For the text-containing cell, return its midpoint in [X, Y] coordinate format. 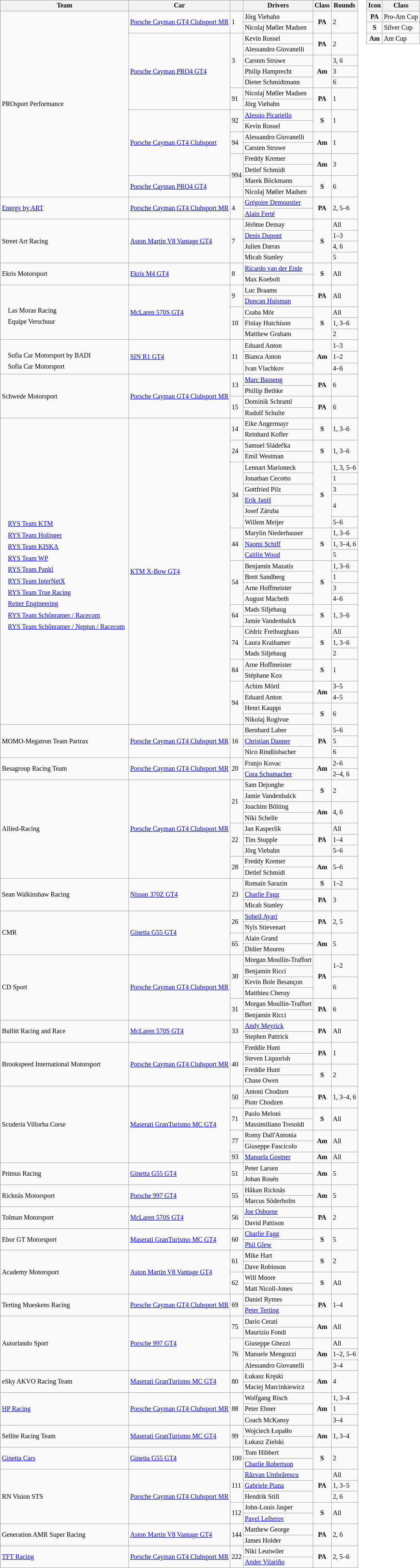
Niki Schelle [278, 818]
100 [237, 1458]
Philip Hamprecht [278, 72]
Brookspeed International Motorsport [64, 1064]
76 [237, 1355]
Generation AMR Super Racing [64, 1535]
Dave Robinson [278, 1267]
Wojciech Łopałło [278, 1431]
Phillip Bethke [278, 391]
Naomi Schiff [278, 544]
Duncan Huisman [278, 301]
Wolfgang Risch [278, 1398]
KTM X-Bow GT4 [179, 572]
55 [237, 1196]
Răzvan Umbrărescu [278, 1475]
Willem Meijer [278, 522]
77 [237, 1141]
Dominik Schraml [278, 402]
Ricardo van der Ende [278, 268]
Josef Záruba [278, 511]
RYS Team Schönramer / Racecom [66, 615]
44 [237, 544]
9 [237, 296]
Sellite Racing Team [64, 1437]
26 [237, 922]
Didier Moureu [278, 949]
Drivers [278, 6]
Peter Larsen [278, 1168]
10 [237, 323]
Marc Basseng [278, 380]
14 [237, 429]
31 [237, 1009]
Ekris Motorsport [64, 274]
Joachim Bölting [278, 807]
1–2, 5–6 [345, 1354]
Alessio Picariello [278, 115]
Jérôme Demay [278, 225]
Bianca Anton [278, 357]
Erik Janiš [278, 500]
Sofia Car Motorsport [49, 367]
Håkan Ricknäs [278, 1190]
Sam Dejonghe [278, 785]
Giuseppe Fascicolo [278, 1146]
Cora Schumacher [278, 774]
RYS Team KTM [66, 524]
Paolo Meloni [278, 1114]
64 [237, 615]
Andy Meyrick [278, 1026]
Benjamin Mazatis [278, 566]
HP Racing [64, 1409]
Porsche Cayman GT4 Clubsport [179, 142]
TFT Racing [64, 1557]
2, 5 [345, 922]
Sean Walkinshaw Racing [64, 895]
Coach McKansy [278, 1420]
Ekris M4 GT4 [179, 274]
74 [237, 643]
Luc Braams [278, 291]
Kevin Bole Besançon [278, 982]
Bullitt Racing and Race [64, 1031]
1, 3, 5–6 [345, 467]
Franjo Kovac [278, 763]
Academy Motorsport [64, 1272]
Energy by ART [64, 208]
65 [237, 943]
Besagroup Racing Team [64, 768]
Ebor GT Motorsport [64, 1239]
Equipe Verschuur [32, 322]
Ginetta Cars [64, 1458]
16 [237, 741]
RYS Team Holinger [66, 535]
Bernhard Laber [278, 730]
Brett Sandberg [278, 577]
Cédric Freiburghaus [278, 632]
Ander Vilariño [278, 1562]
Soheil Ayari [278, 916]
Phil Glew [278, 1245]
994 [237, 176]
MOMO-Megatron Team Partrax [64, 741]
Massimiliano Tresoldi [278, 1125]
Achim Mörtl [278, 686]
28 [237, 867]
RYS Team KISKA [66, 547]
20 [237, 768]
15 [237, 407]
23 [237, 895]
75 [237, 1327]
92 [237, 120]
August Macbeth [278, 599]
33 [237, 1031]
Alain Ferté [278, 214]
CMR [64, 933]
2–6 [345, 763]
Niki Leutwiler [278, 1551]
David Pattison [278, 1223]
Matthew George [278, 1530]
1, 3–5 [345, 1486]
Chase Owen [278, 1081]
Maciej Marcinkiewicz [278, 1387]
Tolman Motorsport [64, 1217]
Antoni Chodzen [278, 1092]
Matthew Graham [278, 334]
8 [237, 274]
56 [237, 1217]
Sofia Car Motorsport by BADI Sofia Car Motorsport [64, 357]
Lennart Marioneck [278, 467]
Julien Darras [278, 247]
Rudolf Schulte [278, 413]
Las Moras Racing [32, 310]
RYS Team True Racing [66, 592]
93 [237, 1157]
71 [237, 1119]
Las Moras Racing Equipe Verschuur [64, 312]
Nissan 370Z GT4 [179, 895]
Marcus Söderholm [278, 1201]
Reiter Engineering [66, 604]
Marek Böckmann [278, 181]
22 [237, 840]
Christian Danner [278, 741]
Street Art Racing [64, 241]
Emil Westman [278, 457]
Alain Grand [278, 938]
Manuele Mengozzi [278, 1354]
Gabriele Piana [278, 1486]
222 [237, 1557]
Primus Racing [64, 1174]
111 [237, 1486]
Hendrik Still [278, 1497]
Autorlando Sport [64, 1343]
Schwede Motorsport [64, 396]
Csaba Mór [278, 312]
51 [237, 1174]
Maurizio Fondi [278, 1332]
Stéphane Kox [278, 676]
Will Moore [278, 1278]
84 [237, 670]
Piotr Chodzen [278, 1102]
Ricknäs Motorsport [64, 1196]
Matthieu Cheruy [278, 993]
30 [237, 977]
Charlie Robertson [278, 1464]
Jonathan Cecotto [278, 479]
RYS Team Pankl [66, 570]
61 [237, 1261]
Finlay Hutchison [278, 323]
Scuderia Villorba Corse [64, 1125]
Peter Terting [278, 1311]
62 [237, 1283]
2–4, 6 [345, 774]
Pro-Am Cup [401, 17]
Manuela Gostner [278, 1157]
CD Sport [64, 988]
Daniel Rymes [278, 1300]
Rounds [345, 6]
RYS Team WP [66, 558]
Jan Kasperlik [278, 829]
112 [237, 1513]
50 [237, 1097]
Ivan Vlachkov [278, 369]
Denis Dupont [278, 236]
Allied-Racing [64, 829]
34 [237, 495]
4–5 [345, 697]
Mike Hart [278, 1256]
Łukasz Zielski [278, 1442]
Stephen Pattrick [278, 1037]
Grégoire Demoustier [278, 203]
Pavel Lefterov [278, 1519]
Icon [374, 6]
Samuel Sládečka [278, 446]
Terting Mueskens Racing [64, 1305]
RN Vision STS [64, 1497]
24 [237, 451]
3, 6 [345, 61]
Nico Rindlisbacher [278, 752]
Henri Kauppi [278, 709]
Eike Angermayr [278, 424]
80 [237, 1382]
60 [237, 1239]
3–5 [345, 686]
13 [237, 385]
Peter Ebner [278, 1409]
Am Cup [401, 39]
SIN R1 GT4 [179, 357]
Johan Rosén [278, 1179]
eSky AKVO Racing Team [64, 1382]
Reinhard Kofler [278, 435]
Tom Hibbert [278, 1453]
Łukasz Kręski [278, 1376]
PROsport Performance [64, 104]
Caitlin Wood [278, 555]
Matt Nicoll-Jones [278, 1289]
Romain Sarazin [278, 884]
Steven Liquorish [278, 1059]
88 [237, 1409]
40 [237, 1064]
Silver Cup [401, 28]
Max Koebolt [278, 279]
Tim Stupple [278, 840]
Dieter Schmidtmann [278, 82]
91 [237, 99]
11 [237, 357]
Romy Dall'Antonia [278, 1135]
Laura Kraihamer [278, 643]
RYS Team Schönramer / Neptun / Racecom [66, 627]
54 [237, 582]
James Holder [278, 1541]
Dario Cerati [278, 1321]
144 [237, 1535]
Team [64, 6]
69 [237, 1305]
99 [237, 1437]
Car [179, 6]
21 [237, 802]
RYS Team InterNetX [66, 581]
Nyls Stievenart [278, 927]
Giuseppe Ghezzi [278, 1344]
7 [237, 241]
Gottfried Pilz [278, 490]
John-Louis Jasper [278, 1508]
Joe Osborne [278, 1212]
Nikolaj Rogivue [278, 719]
Marylin Niederhauser [278, 533]
Sofia Car Motorsport by BADI [49, 355]
